Provide the [X, Y] coordinate of the cell's center where the given text is located.  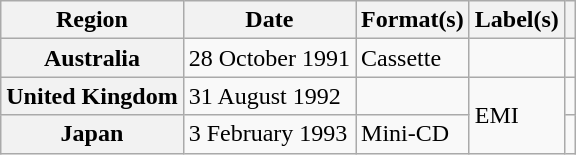
28 October 1991 [269, 58]
United Kingdom [92, 96]
Cassette [413, 58]
Format(s) [413, 20]
31 August 1992 [269, 96]
Date [269, 20]
EMI [516, 115]
Region [92, 20]
Australia [92, 58]
Japan [92, 134]
Mini-CD [413, 134]
Label(s) [516, 20]
3 February 1993 [269, 134]
